Locate the cell with the specified text and output its (x, y) center coordinate. 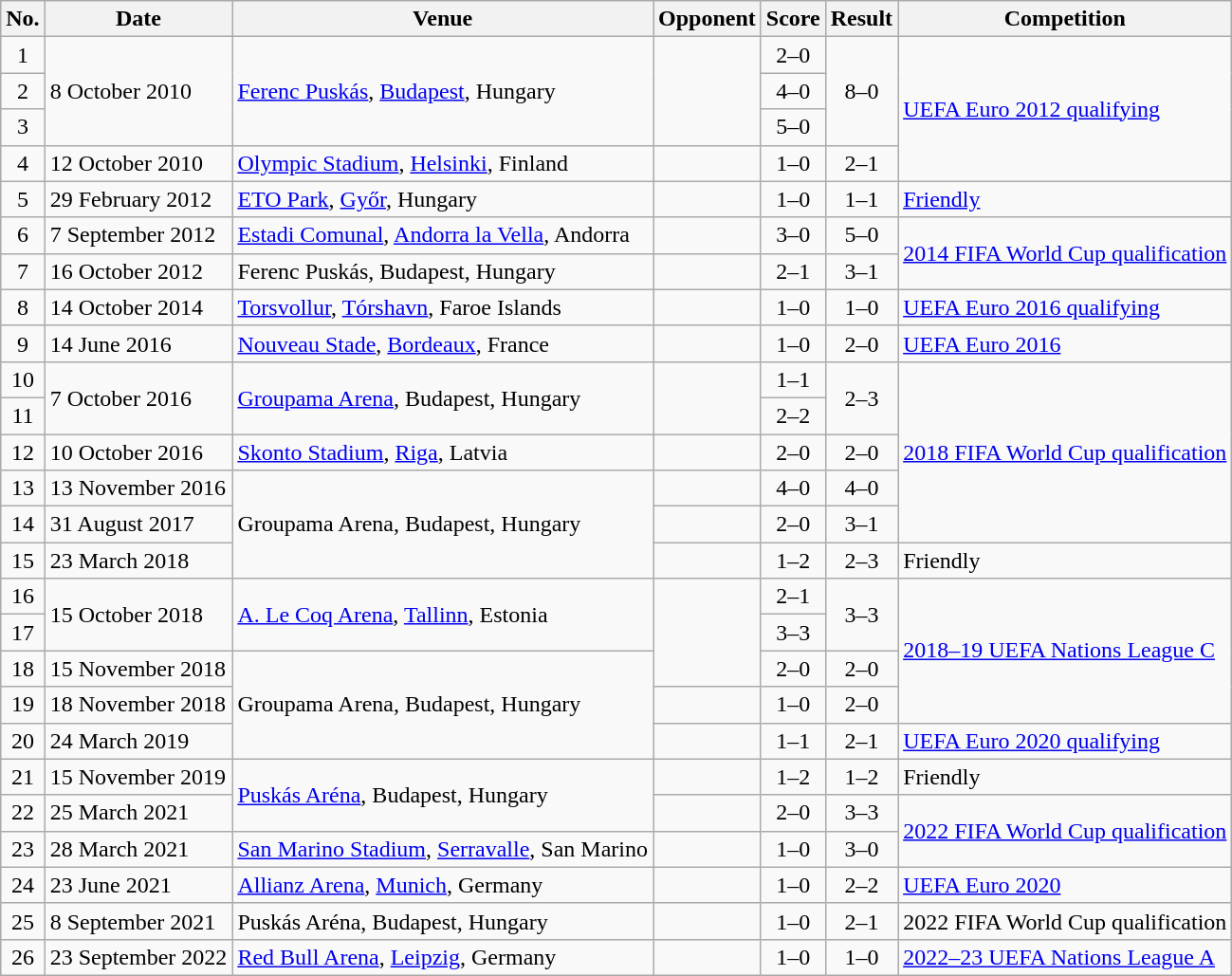
ETO Park, Győr, Hungary (443, 199)
8 September 2021 (138, 921)
Torsvollur, Tórshavn, Faroe Islands (443, 307)
14 June 2016 (138, 343)
22 (23, 813)
2018 FIFA World Cup qualification (1065, 451)
28 March 2021 (138, 849)
13 November 2016 (138, 488)
Venue (443, 19)
24 March 2019 (138, 741)
12 October 2010 (138, 163)
21 (23, 777)
20 (23, 741)
7 October 2016 (138, 397)
19 (23, 705)
Nouveau Stade, Bordeaux, France (443, 343)
8–0 (861, 91)
25 March 2021 (138, 813)
14 October 2014 (138, 307)
15 October 2018 (138, 615)
15 (23, 561)
5 (23, 199)
Olympic Stadium, Helsinki, Finland (443, 163)
23 September 2022 (138, 957)
7 September 2012 (138, 235)
Result (861, 19)
2022–23 UEFA Nations League A (1065, 957)
13 (23, 488)
23 June 2021 (138, 885)
14 (23, 525)
29 February 2012 (138, 199)
No. (23, 19)
Date (138, 19)
Score (793, 19)
26 (23, 957)
6 (23, 235)
UEFA Euro 2020 (1065, 885)
Competition (1065, 19)
12 (23, 452)
1 (23, 55)
UEFA Euro 2020 qualifying (1065, 741)
16 (23, 597)
Red Bull Arena, Leipzig, Germany (443, 957)
3 (23, 127)
18 November 2018 (138, 705)
15 November 2019 (138, 777)
San Marino Stadium, Serravalle, San Marino (443, 849)
16 October 2012 (138, 271)
23 March 2018 (138, 561)
18 (23, 669)
8 (23, 307)
7 (23, 271)
25 (23, 921)
UEFA Euro 2016 qualifying (1065, 307)
Opponent (708, 19)
11 (23, 415)
2 (23, 91)
UEFA Euro 2012 qualifying (1065, 109)
UEFA Euro 2016 (1065, 343)
15 November 2018 (138, 669)
10 (23, 379)
8 October 2010 (138, 91)
Estadi Comunal, Andorra la Vella, Andorra (443, 235)
Skonto Stadium, Riga, Latvia (443, 452)
2014 FIFA World Cup qualification (1065, 253)
10 October 2016 (138, 452)
31 August 2017 (138, 525)
2018–19 UEFA Nations League C (1065, 651)
24 (23, 885)
4 (23, 163)
9 (23, 343)
17 (23, 633)
A. Le Coq Arena, Tallinn, Estonia (443, 615)
Allianz Arena, Munich, Germany (443, 885)
23 (23, 849)
